From the cell containing the given text, extract its center point as [X, Y] coordinate. 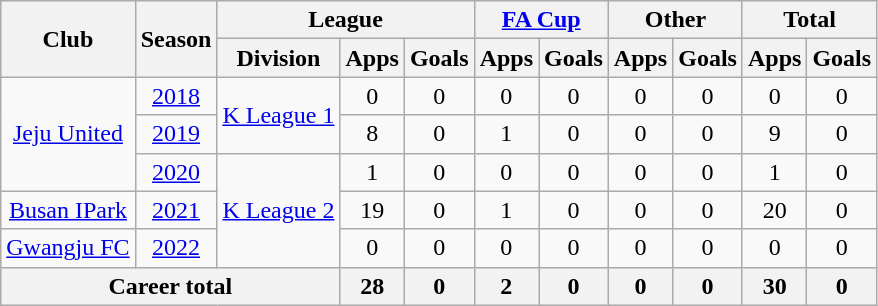
28 [372, 286]
Division [278, 58]
Season [176, 39]
2020 [176, 172]
Busan IPark [68, 210]
Jeju United [68, 134]
Career total [170, 286]
Total [809, 20]
8 [372, 134]
2019 [176, 134]
K League 1 [278, 115]
2018 [176, 96]
League [346, 20]
Gwangju FC [68, 248]
2 [506, 286]
FA Cup [541, 20]
2021 [176, 210]
Club [68, 39]
30 [774, 286]
20 [774, 210]
9 [774, 134]
19 [372, 210]
2022 [176, 248]
Other [675, 20]
K League 2 [278, 210]
